Provide the (X, Y) coordinate of the cell's center where the given text is located.  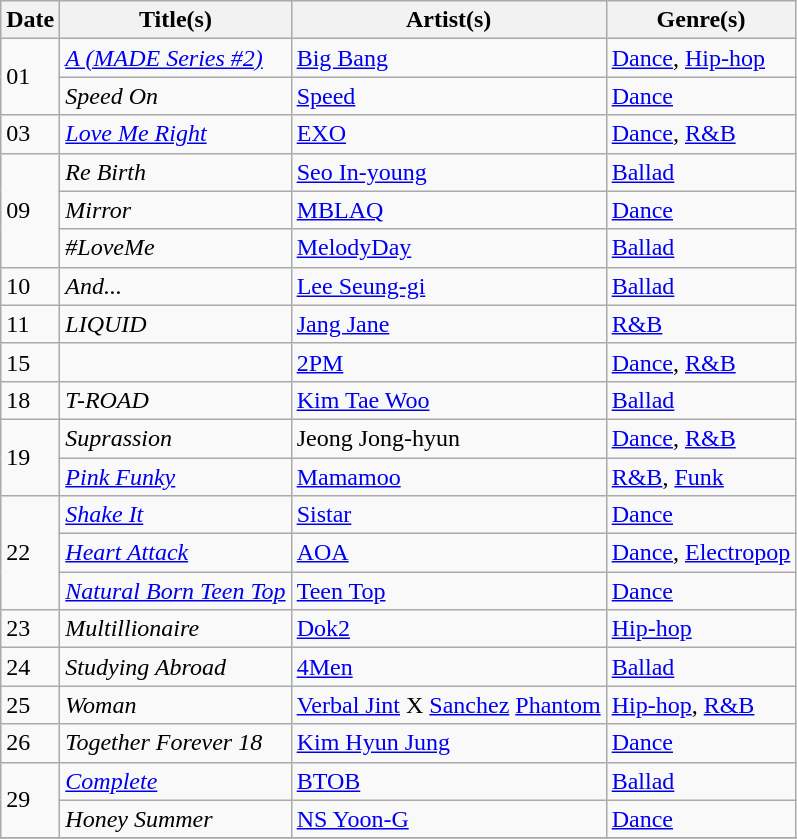
Heart Attack (176, 553)
Teen Top (448, 591)
Re Birth (176, 172)
Hip-hop (701, 629)
Natural Born Teen Top (176, 591)
Date (30, 20)
Complete (176, 781)
03 (30, 134)
BTOB (448, 781)
19 (30, 457)
Artist(s) (448, 20)
Speed On (176, 96)
MBLAQ (448, 210)
Mamamoo (448, 477)
Studying Abroad (176, 667)
Dok2 (448, 629)
Mirror (176, 210)
AOA (448, 553)
18 (30, 400)
22 (30, 553)
A (MADE Series #2) (176, 58)
Verbal Jint X Sanchez Phantom (448, 705)
01 (30, 77)
15 (30, 362)
Jang Jane (448, 324)
Multillionaire (176, 629)
24 (30, 667)
Kim Hyun Jung (448, 743)
MelodyDay (448, 248)
Genre(s) (701, 20)
11 (30, 324)
Title(s) (176, 20)
29 (30, 800)
T-ROAD (176, 400)
Hip-hop, R&B (701, 705)
Shake It (176, 515)
Suprassion (176, 438)
Dance, Electropop (701, 553)
Big Bang (448, 58)
25 (30, 705)
10 (30, 286)
Seo In-young (448, 172)
Jeong Jong-hyun (448, 438)
2PM (448, 362)
EXO (448, 134)
Sistar (448, 515)
Honey Summer (176, 819)
Speed (448, 96)
Kim Tae Woo (448, 400)
Woman (176, 705)
Dance, Hip-hop (701, 58)
09 (30, 210)
LIQUID (176, 324)
Together Forever 18 (176, 743)
R&B (701, 324)
Lee Seung-gi (448, 286)
And... (176, 286)
NS Yoon-G (448, 819)
#LoveMe (176, 248)
23 (30, 629)
Pink Funky (176, 477)
26 (30, 743)
4Men (448, 667)
R&B, Funk (701, 477)
Love Me Right (176, 134)
